Scan for the cell matching the given text and deliver its (X, Y) coordinate at center. 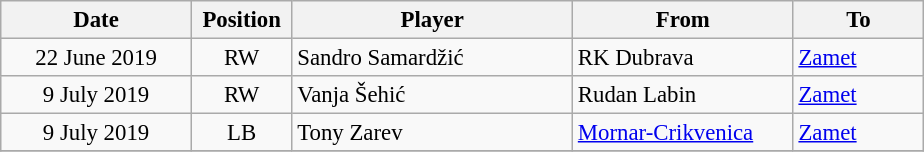
LB (242, 133)
22 June 2019 (96, 58)
Sandro Samardžić (432, 58)
Rudan Labin (684, 95)
Position (242, 20)
Date (96, 20)
From (684, 20)
Mornar-Crikvenica (684, 133)
To (858, 20)
Tony Zarev (432, 133)
RK Dubrava (684, 58)
Player (432, 20)
Vanja Šehić (432, 95)
